Pinpoint the cell where the given text exists, returning its (x, y) midpoint coordinate. 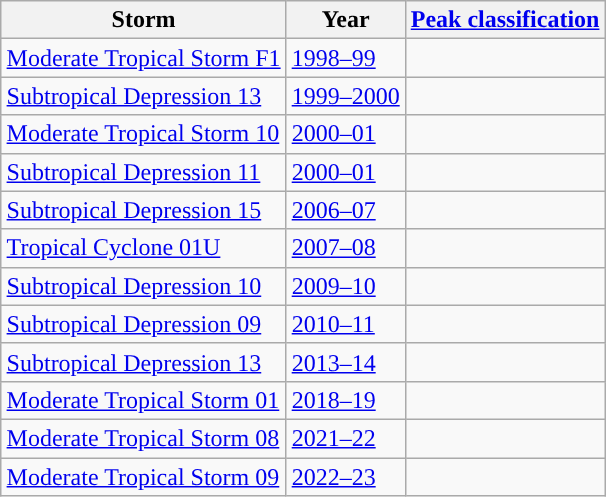
Subtropical Depression 15 (144, 210)
2007–08 (346, 248)
2022–23 (346, 477)
2009–10 (346, 286)
Storm (144, 20)
1998–99 (346, 58)
2013–14 (346, 362)
2006–07 (346, 210)
1999–2000 (346, 96)
Subtropical Depression 10 (144, 286)
Moderate Tropical Storm 10 (144, 134)
Subtropical Depression 11 (144, 172)
Moderate Tropical Storm 08 (144, 438)
2010–11 (346, 324)
2018–19 (346, 400)
2021–22 (346, 438)
Moderate Tropical Storm F1 (144, 58)
Subtropical Depression 09 (144, 324)
Year (346, 20)
Peak classification (505, 20)
Tropical Cyclone 01U (144, 248)
Moderate Tropical Storm 01 (144, 400)
Moderate Tropical Storm 09 (144, 477)
